Return [x, y] of the center of cell containing provided text 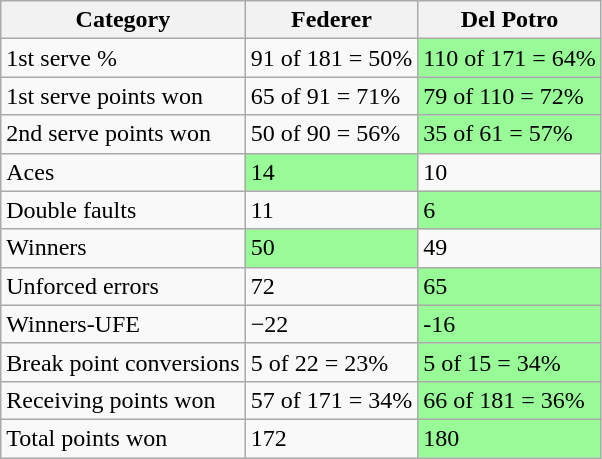
1st serve points won [123, 96]
10 [510, 172]
Unforced errors [123, 286]
Receiving points won [123, 400]
2nd serve points won [123, 134]
1st serve % [123, 58]
-16 [510, 324]
5 of 22 = 23% [332, 362]
Winners-UFE [123, 324]
35 of 61 = 57% [510, 134]
79 of 110 = 72% [510, 96]
65 [510, 286]
72 [332, 286]
Del Potro [510, 20]
11 [332, 210]
Total points won [123, 438]
Break point conversions [123, 362]
Winners [123, 248]
6 [510, 210]
50 [332, 248]
Double faults [123, 210]
57 of 171 = 34% [332, 400]
180 [510, 438]
−22 [332, 324]
49 [510, 248]
66 of 181 = 36% [510, 400]
14 [332, 172]
Federer [332, 20]
Aces [123, 172]
65 of 91 = 71% [332, 96]
110 of 171 = 64% [510, 58]
172 [332, 438]
91 of 181 = 50% [332, 58]
50 of 90 = 56% [332, 134]
Category [123, 20]
5 of 15 = 34% [510, 362]
